Provide the [X, Y] coordinate of the cell's center where the given text is located.  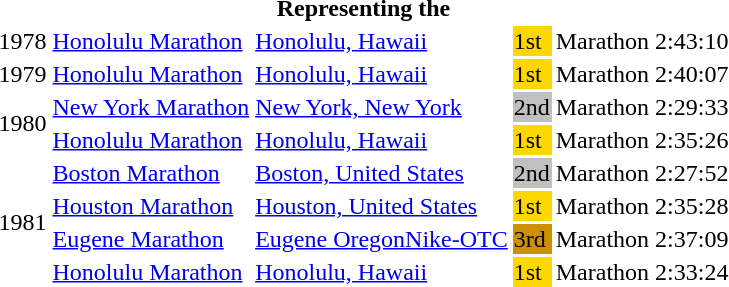
Eugene OregonNike-OTC [382, 239]
Boston Marathon [151, 173]
New York, New York [382, 107]
Eugene Marathon [151, 239]
3rd [532, 239]
Houston Marathon [151, 206]
Boston, United States [382, 173]
Houston, United States [382, 206]
New York Marathon [151, 107]
